Capture the cell that displays the provided text and extract its (x, y) central coordinate. 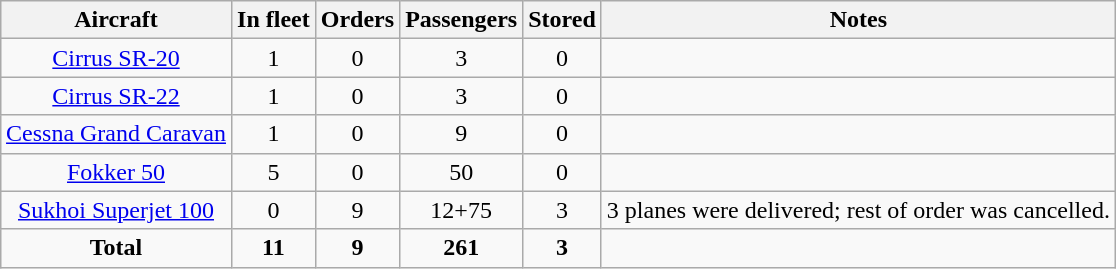
261 (462, 248)
Passengers (462, 20)
12+75 (462, 210)
3 planes were delivered; rest of order was cancelled. (858, 210)
Aircraft (116, 20)
Cessna Grand Caravan (116, 134)
Notes (858, 20)
Fokker 50 (116, 172)
Sukhoi Superjet 100 (116, 210)
Stored (562, 20)
Orders (357, 20)
Cirrus SR-22 (116, 96)
Total (116, 248)
50 (462, 172)
In fleet (274, 20)
11 (274, 248)
Cirrus SR-20 (116, 58)
5 (274, 172)
